Search for the cell housing the specified text and yield its (x, y) center coordinate. 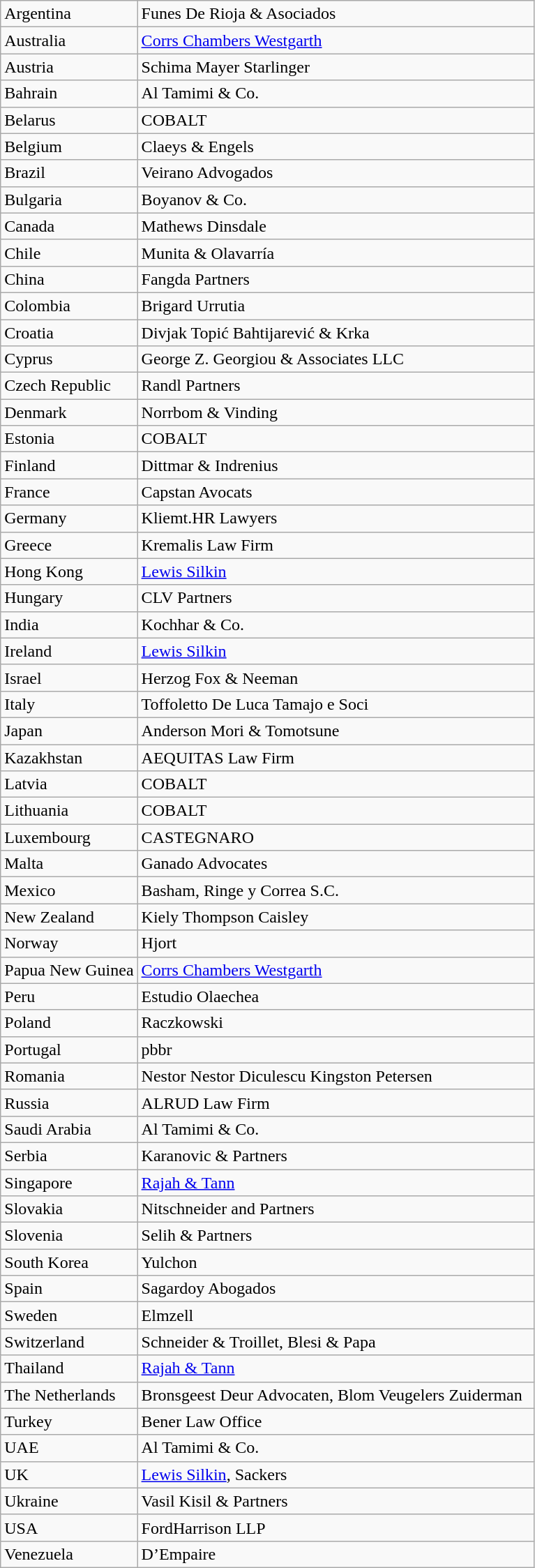
George Z. Georgiou & Associates LLC (336, 359)
Japan (69, 731)
Slovenia (69, 1236)
Venezuela (69, 1554)
UAE (69, 1448)
Schima Mayer Starlinger (336, 67)
Papua New Guinea (69, 970)
Chile (69, 253)
Lithuania (69, 811)
Sweden (69, 1315)
India (69, 625)
Cyprus (69, 359)
Poland (69, 1023)
Serbia (69, 1156)
Brigard Urrutia (336, 306)
Capstan Avocats (336, 492)
USA (69, 1528)
Switzerland (69, 1342)
Hungary (69, 598)
Anderson Mori & Tomotsune (336, 731)
Belarus (69, 120)
Saudi Arabia (69, 1129)
Estudio Olaechea (336, 996)
Romania (69, 1076)
New Zealand (69, 917)
Fangda Partners (336, 279)
Spain (69, 1289)
Ganado Advocates (336, 864)
Estonia (69, 439)
Bener Law Office (336, 1421)
Boyanov & Co. (336, 200)
Malta (69, 864)
Sagardoy Abogados (336, 1289)
Bulgaria (69, 200)
FordHarrison LLP (336, 1528)
Australia (69, 40)
Munita & Olavarría (336, 253)
CLV Partners (336, 598)
Latvia (69, 784)
Israel (69, 678)
Luxembourg (69, 837)
Lewis Silkin, Sackers (336, 1474)
Kochhar & Co. (336, 625)
pbbr (336, 1050)
Funes De Rioja & Asociados (336, 14)
Yulchon (336, 1262)
Finland (69, 465)
Randl Partners (336, 386)
Raczkowski (336, 1023)
Kiely Thompson Caisley (336, 917)
UK (69, 1474)
Peru (69, 996)
Argentina (69, 14)
D’Empaire (336, 1554)
Elmzell (336, 1315)
Thailand (69, 1368)
Austria (69, 67)
Schneider & Troillet, Blesi & Papa (336, 1342)
Ireland (69, 651)
Dittmar & Indrenius (336, 465)
Italy (69, 704)
Russia (69, 1103)
Toffoletto De Luca Tamajo e Soci (336, 704)
The Netherlands (69, 1395)
France (69, 492)
Germany (69, 518)
Norrbom & Vinding (336, 412)
Kremalis Law Firm (336, 545)
Hong Kong (69, 572)
Mexico (69, 890)
Bronsgeest Deur Advocaten, Blom Veugelers Zuiderman (336, 1395)
ALRUD Law Firm (336, 1103)
Singapore (69, 1183)
Croatia (69, 333)
Czech Republic (69, 386)
Turkey (69, 1421)
Claeys & Engels (336, 147)
Kliemt.HR Lawyers (336, 518)
Divjak Topić Bahtijarević & Krka (336, 333)
China (69, 279)
Kazakhstan (69, 757)
Slovakia (69, 1209)
Portugal (69, 1050)
Vasil Kisil & Partners (336, 1501)
Ukraine (69, 1501)
Canada (69, 226)
Bahrain (69, 94)
South Korea (69, 1262)
Norway (69, 943)
Colombia (69, 306)
Mathews Dinsdale (336, 226)
Greece (69, 545)
Veirano Advogados (336, 173)
Denmark (69, 412)
Selih & Partners (336, 1236)
Belgium (69, 147)
Brazil (69, 173)
Nestor Nestor Diculescu Kingston Petersen (336, 1076)
Basham, Ringe y Correa S.C. (336, 890)
Karanovic & Partners (336, 1156)
AEQUITAS Law Firm (336, 757)
Nitschneider and Partners (336, 1209)
Herzog Fox & Neeman (336, 678)
Hjort (336, 943)
CASTEGNARO (336, 837)
